Determine the (X, Y) coordinate at the center of the cell enclosing the given text.  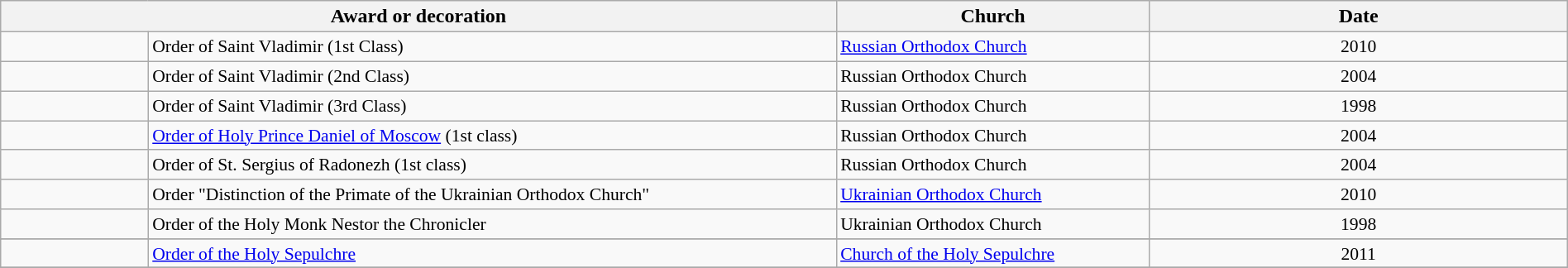
Order of Saint Vladimir (1st Class) (492, 47)
Date (1358, 17)
Order "Distinction of the Primate of the Ukrainian Orthodox Church" (492, 194)
Order of Saint Vladimir (2nd Class) (492, 76)
Order of Holy Prince Daniel of Moscow (1st class) (492, 136)
Order of St. Sergius of Radonezh (1st class) (492, 165)
Church of the Holy Sepulchre (992, 253)
Order of the Holy Sepulchre (492, 253)
Order of Saint Vladimir (3rd Class) (492, 106)
Award or decoration (418, 17)
2011 (1358, 253)
Order of the Holy Monk Nestor the Chronicler (492, 224)
Church (992, 17)
